Search for the cell housing the specified text and yield its (x, y) center coordinate. 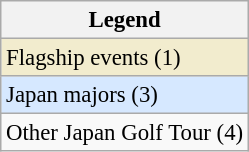
Legend (125, 20)
Flagship events (1) (125, 58)
Other Japan Golf Tour (4) (125, 133)
Japan majors (3) (125, 95)
